Scan for the cell matching the given text and deliver its (X, Y) coordinate at center. 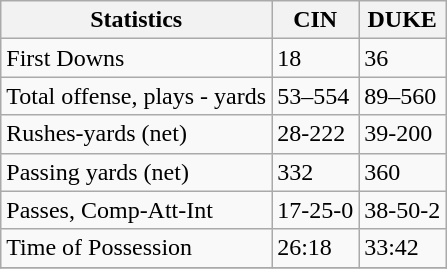
89–560 (402, 96)
38-50-2 (402, 210)
33:42 (402, 248)
Statistics (136, 20)
First Downs (136, 58)
28-222 (316, 134)
Passes, Comp-Att-Int (136, 210)
Total offense, plays - yards (136, 96)
332 (316, 172)
36 (402, 58)
Time of Possession (136, 248)
Rushes-yards (net) (136, 134)
53–554 (316, 96)
DUKE (402, 20)
CIN (316, 20)
360 (402, 172)
26:18 (316, 248)
18 (316, 58)
17-25-0 (316, 210)
Passing yards (net) (136, 172)
39-200 (402, 134)
